Locate the cell with the specified text and output its (X, Y) center coordinate. 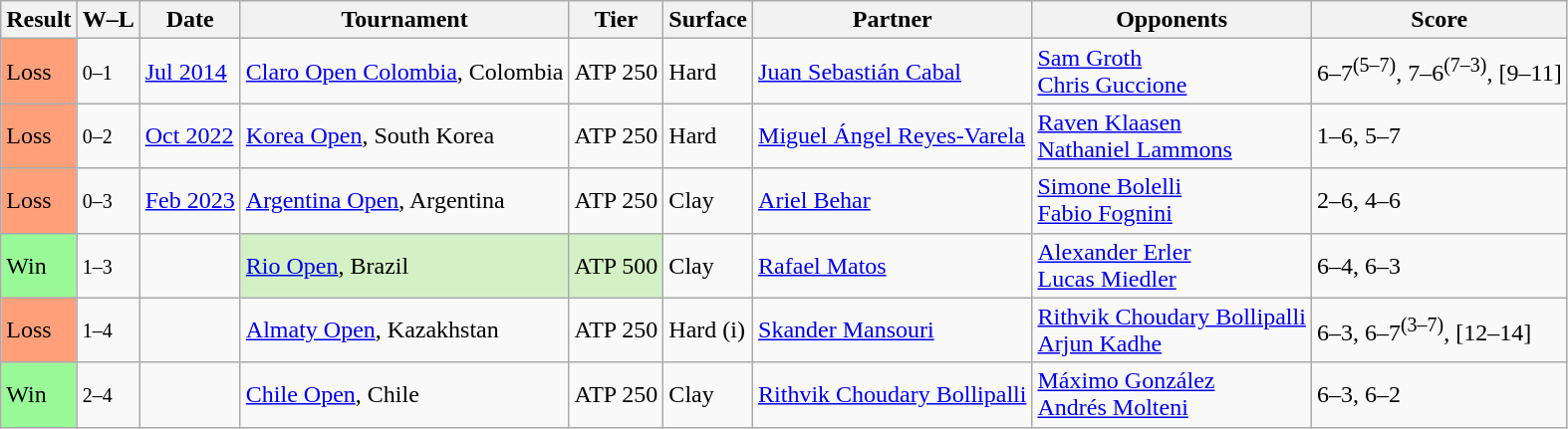
Raven Klaasen Nathaniel Lammons (1172, 135)
Feb 2023 (189, 201)
Miguel Ángel Reyes-Varela (893, 135)
Rithvik Choudary Bollipalli Arjun Kadhe (1172, 330)
Rithvik Choudary Bollipalli (893, 394)
6–4, 6–3 (1438, 265)
Tier (616, 20)
Claro Open Colombia, Colombia (404, 72)
Rafael Matos (893, 265)
2–6, 4–6 (1438, 201)
W–L (108, 20)
2–4 (108, 394)
6–3, 6–2 (1438, 394)
Rio Open, Brazil (404, 265)
Juan Sebastián Cabal (893, 72)
Argentina Open, Argentina (404, 201)
Opponents (1172, 20)
Surface (708, 20)
Oct 2022 (189, 135)
Result (39, 20)
Date (189, 20)
Máximo González Andrés Molteni (1172, 394)
Partner (893, 20)
Chile Open, Chile (404, 394)
ATP 500 (616, 265)
6–3, 6–7(3–7), [12–14] (1438, 330)
Skander Mansouri (893, 330)
Hard (i) (708, 330)
Tournament (404, 20)
0–3 (108, 201)
0–2 (108, 135)
Ariel Behar (893, 201)
Simone Bolelli Fabio Fognini (1172, 201)
Score (1438, 20)
1–6, 5–7 (1438, 135)
0–1 (108, 72)
Jul 2014 (189, 72)
Almaty Open, Kazakhstan (404, 330)
1–4 (108, 330)
Sam Groth Chris Guccione (1172, 72)
1–3 (108, 265)
Alexander Erler Lucas Miedler (1172, 265)
6–7(5–7), 7–6(7–3), [9–11] (1438, 72)
Korea Open, South Korea (404, 135)
